Pinpoint the cell where the given text exists, returning its (X, Y) midpoint coordinate. 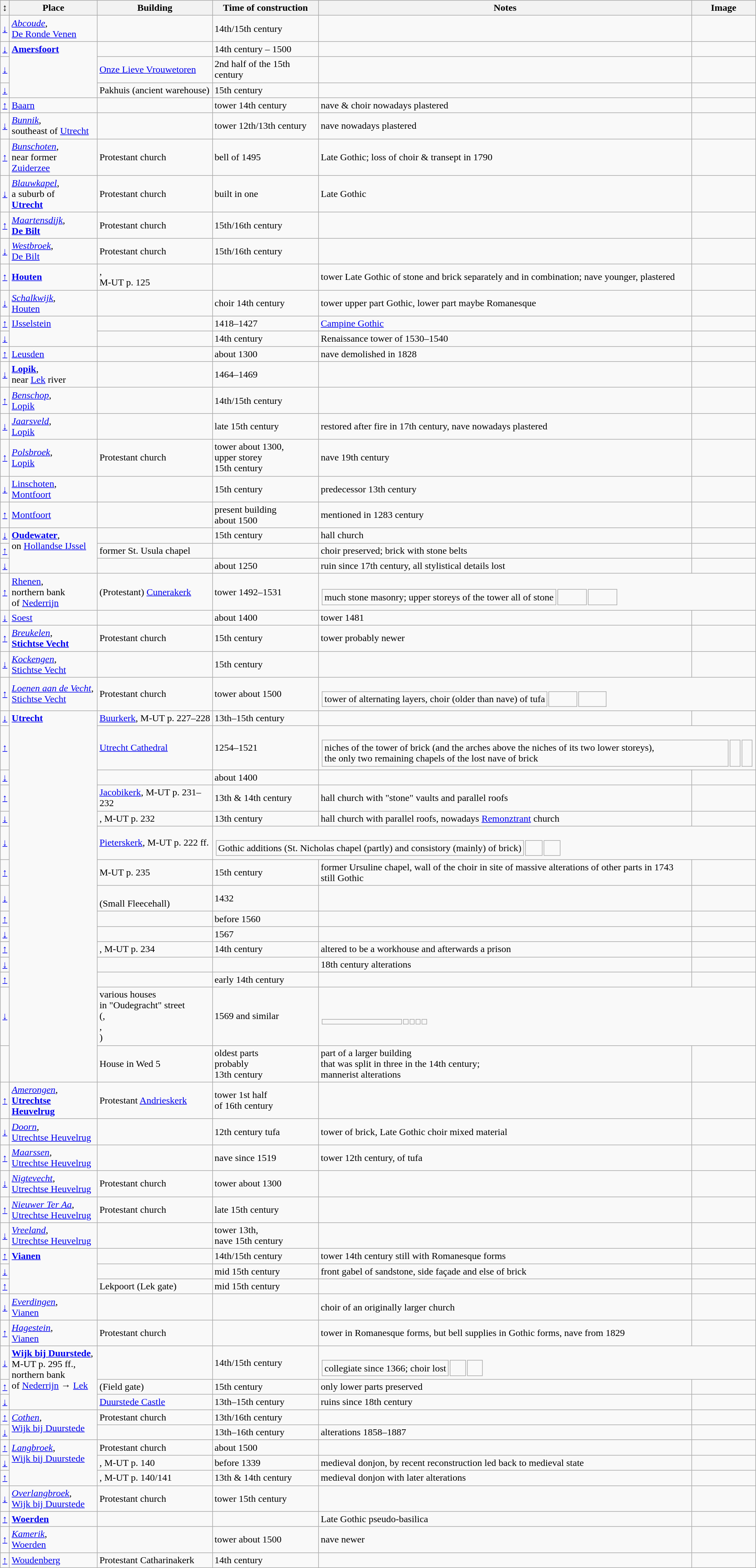
Protestant Catharinakerk (155, 1560)
Loenen aan de Vecht,Stichtse Vecht (53, 694)
Hagestein,Vianen (53, 1333)
Westbroek,De Bilt (53, 251)
Late Gothic (505, 194)
Bunnik,southeast of Utrecht (53, 126)
Nieuwer Ter Aa,Utrechtse Heuvelrug (53, 1210)
Lopik,near Lek river (53, 375)
choir preserved; brick with stone belts (505, 551)
Linschoten,Montfoort (53, 489)
Pieterskerk, M-UT p. 222 ff. (155, 843)
former St. Usula chapel (155, 551)
Montfoort (53, 515)
Time of construction (266, 8)
Buurkerk, M-UT p. 227–228 (155, 718)
nave 19th century (505, 458)
oldest partsprobably13th century (266, 1064)
Late Gothic pseudo-basilica (505, 1519)
Campine Gothic (505, 324)
Nigtevecht,Utrechtse Heuvelrug (53, 1183)
tower 1481 (505, 618)
choir 14th century (266, 303)
nave since 1519 (266, 1158)
Jaarsveld,Lopik (53, 427)
hall church with "stone" vaults and parallel roofs (505, 798)
about 1250 (266, 566)
hall church with parallel roofs, nowadays Remonztrant church (505, 818)
Protestant Andrieskerk (155, 1100)
13th–16th century (266, 1432)
2nd half of the 15th century (266, 69)
Breukelen,Stichtse Vecht (53, 638)
nave nowadays plastered (505, 126)
choir of an originally larger church (505, 1307)
nave & choir nowadays plastered (505, 105)
↕ (5, 8)
tower in Romanesque forms, but bell supplies in Gothic forms, nave from 1829 (505, 1333)
(Protestant) Cunerakerk (155, 592)
ruins since 18th century (505, 1402)
Blauwkapel,a suburb ofUtrecht (53, 194)
Maarssen,Utrechtse Heuvelrug (53, 1158)
Houten (53, 277)
Rhenen,northern bankof Nederrijn (53, 592)
Vianen (53, 1271)
Overlangbroek,Wijk bij Duurstede (53, 1498)
Polsbroek,Lopik (53, 458)
, M-UT p. 232 (155, 818)
, M-UT p. 234 (155, 949)
tower probably newer (505, 638)
1464–1469 (266, 375)
tower of brick, Late Gothic choir mixed material (505, 1131)
House in Wed 5 (155, 1064)
about 1300 (266, 354)
Langbroek,Wijk bij Duurstede (53, 1463)
Leusden (53, 354)
tower about 1300 (266, 1183)
18th century alterations (505, 964)
alterations 1858–1887 (505, 1432)
nave newer (505, 1540)
Woudenberg (53, 1560)
Jacobikerk, M-UT p. 231–232 (155, 798)
, M-UT p. 140 (155, 1463)
tower 12th/13th century (266, 126)
1432 (266, 899)
front gabel of sandstone, side façade and else of brick (505, 1271)
Bunschoten,near former Zuiderzee (53, 157)
Cothen,Wijk bij Duurstede (53, 1425)
1567 (266, 934)
tower about 1300,upper storey15th century (266, 458)
IJsselstein (53, 331)
1418–1427 (266, 324)
Wijk bij Duurstede,M-UT p. 295 ff.,northern bankof Nederrijn → Lek (53, 1378)
14th century – 1500 (266, 49)
tower 1492–1531 (266, 592)
Pakhuis (ancient warehouse) (155, 90)
Amerongen,Utrechtse Heuvelrug (53, 1100)
Amersfoort (53, 69)
Vreeland,Utrechtse Heuvelrug (53, 1236)
mentioned in 1283 century (505, 515)
tower 15th century (266, 1498)
early 14th century (266, 980)
Renaissance tower of 1530–1540 (505, 339)
Image (723, 8)
tower upper part Gothic, lower part maybe Romanesque (505, 303)
altered to be a workhouse and afterwards a prison (505, 949)
Place (53, 8)
, M-UT p. 140/141 (155, 1478)
Utrecht Cathedral (155, 748)
medieval donjon, by recent reconstruction led back to medieval state (505, 1463)
Building (155, 8)
1569 and similar (266, 1016)
ruin since 17th century, all stylistical details lost (505, 566)
tower 14th century still with Romanesque forms (505, 1256)
Kockengen,Stichtse Vecht (53, 664)
Benschop,Lopik (53, 400)
hall church (505, 535)
(Field gate) (155, 1387)
Everdingen,Vianen (53, 1307)
Onze Lieve Vrouwetoren (155, 69)
,M-UT p. 125 (155, 277)
Schalkwijk,Houten (53, 303)
13th century (266, 818)
tower 13th,nave 15th century (266, 1236)
part of a larger buildingthat was split in three in the 14th century;mannerist alterations (505, 1064)
Abcoude,De Ronde Venen (53, 29)
present buildingabout 1500 (266, 515)
(Small Fleecehall) (155, 899)
Baarn (53, 105)
tower 1st halfof 16th century (266, 1100)
tower Late Gothic of stone and brick separately and in combination; nave younger, plastered (505, 277)
M-UT p. 235 (155, 872)
built in one (266, 194)
before 1339 (266, 1463)
Duurstede Castle (155, 1402)
predecessor 13th century (505, 489)
12th century tufa (266, 1131)
before 1560 (266, 919)
Soest (53, 618)
13th/16th century (266, 1417)
1254–1521 (266, 748)
medieval donjon with later alterations (505, 1478)
restored after fire in 17th century, nave nowadays plastered (505, 427)
tower 14th century (266, 105)
Oudewater,on Hollandse IJssel (53, 551)
Kamerik,Woerden (53, 1540)
Late Gothic; loss of choir & transept in 1790 (505, 157)
Woerden (53, 1519)
Notes (505, 8)
bell of 1495 (266, 157)
former Ursuline chapel, wall of the choir in site of massive alterations of other parts in 1743 still Gothic (505, 872)
various housesin "Oudegracht" street(,,) (155, 1016)
Lekpoort (Lek gate) (155, 1287)
Doorn,Utrechtse Heuvelrug (53, 1131)
only lower parts preserved (505, 1387)
about 1500 (266, 1448)
Maartensdijk,De Bilt (53, 225)
nave demolished in 1828 (505, 354)
tower 12th century, of tufa (505, 1158)
Utrecht (53, 896)
